Extract the [x, y] coordinate from the center of the cell holding the provided text.  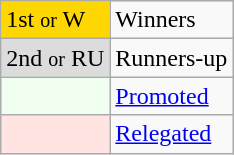
Promoted [172, 96]
Relegated [172, 134]
1st or W [56, 20]
Winners [172, 20]
2nd or RU [56, 58]
Runners-up [172, 58]
